Output the [x, y] coordinate of the center of the cell containing the given text.  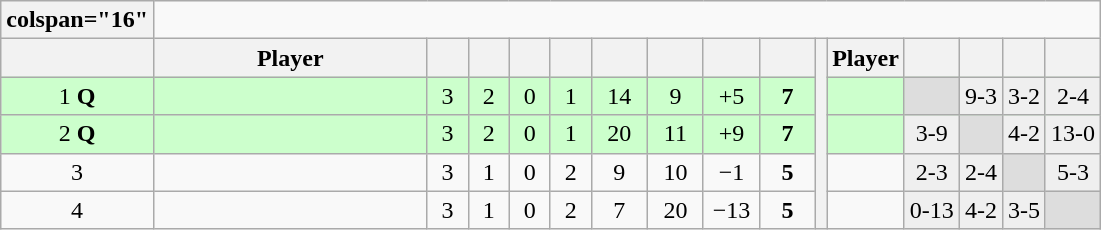
1 Q [78, 96]
10 [675, 172]
0-13 [932, 210]
3-5 [1024, 210]
14 [619, 96]
2 Q [78, 134]
3-2 [1024, 96]
13-0 [1072, 134]
11 [675, 134]
−1 [731, 172]
+5 [731, 96]
3-9 [932, 134]
+9 [731, 134]
colspan="16" [78, 20]
5-3 [1072, 172]
9-3 [980, 96]
4 [78, 210]
2-3 [932, 172]
−13 [731, 210]
